For the text-containing cell, return its midpoint in (X, Y) coordinate format. 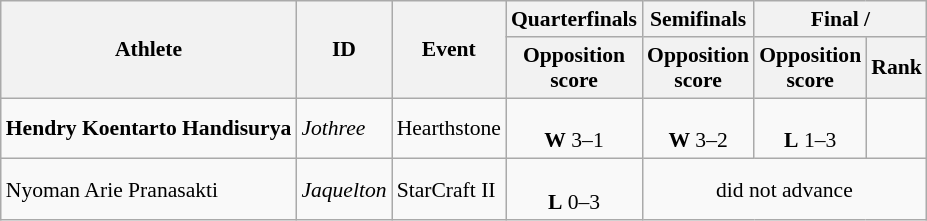
Hearthstone (449, 128)
L 0–3 (574, 190)
Quarterfinals (574, 19)
Jothree (344, 128)
W 3–1 (574, 128)
Semifinals (698, 19)
W 3–2 (698, 128)
Rank (896, 68)
L 1–3 (810, 128)
ID (344, 50)
Jaquelton (344, 190)
Nyoman Arie Pranasakti (149, 190)
Athlete (149, 50)
StarCraft II (449, 190)
did not advance (784, 190)
Final / (840, 19)
Hendry Koentarto Handisurya (149, 128)
Event (449, 50)
